Search for the cell housing the specified text and yield its [X, Y] center coordinate. 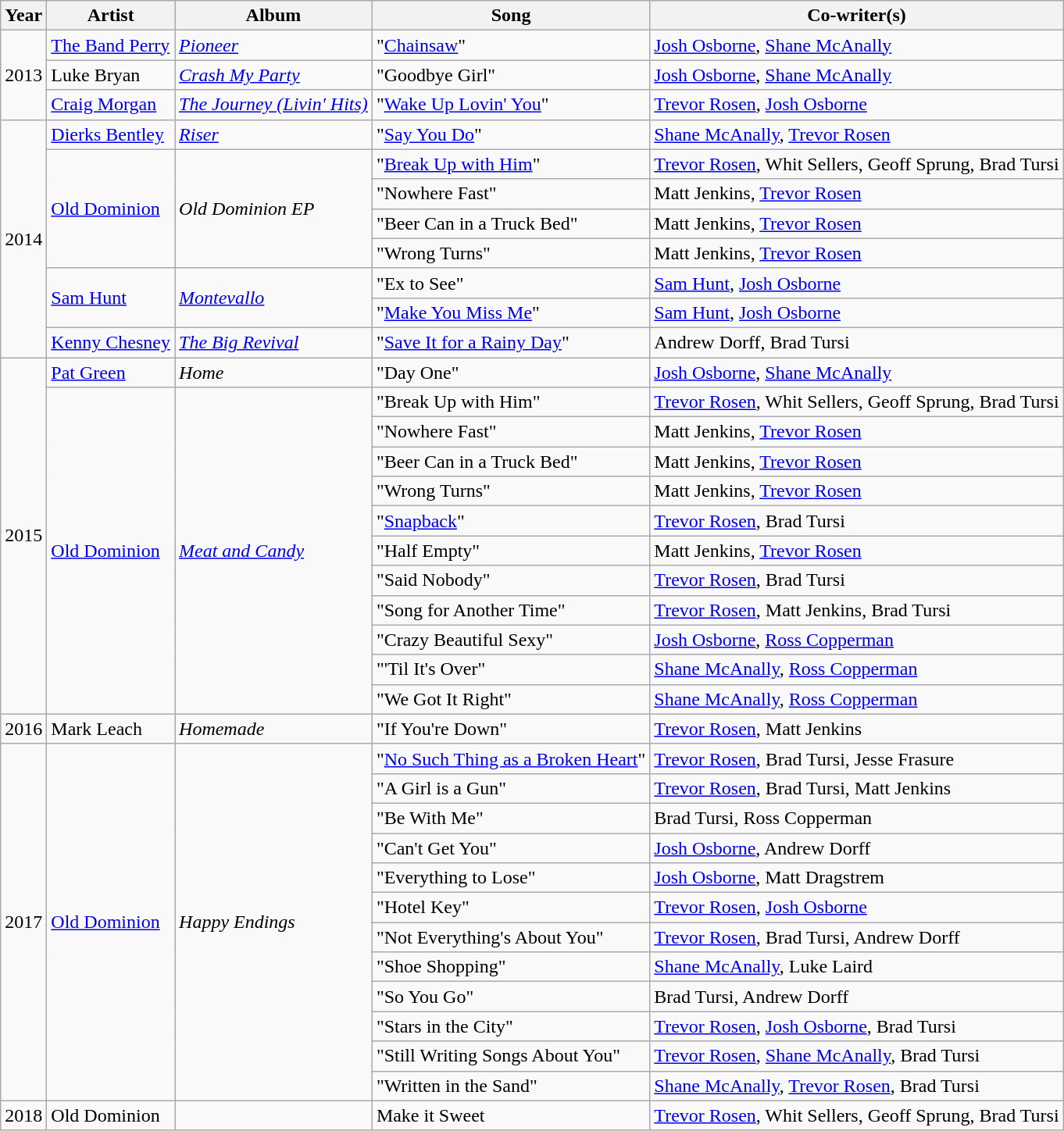
Shane McAnally, Luke Laird [856, 967]
"Can't Get You" [511, 847]
Shane McAnally, Trevor Rosen, Brad Tursi [856, 1086]
Home [273, 373]
2016 [23, 729]
Old Dominion EP [273, 209]
Trevor Rosen, Shane McAnally, Brad Tursi [856, 1056]
"Day One" [511, 373]
Mark Leach [111, 729]
Dierks Bentley [111, 134]
Pioneer [273, 45]
2015 [23, 536]
Craig Morgan [111, 105]
"Not Everything's About You" [511, 937]
Trevor Rosen, Matt Jenkins, Brad Tursi [856, 610]
"Wake Up Lovin' You" [511, 105]
Josh Osborne, Andrew Dorff [856, 847]
"Shoe Shopping" [511, 967]
Pat Green [111, 373]
Kenny Chesney [111, 342]
Artist [111, 16]
The Journey (Livin' Hits) [273, 105]
Trevor Rosen, Brad Tursi, Andrew Dorff [856, 937]
"Still Writing Songs About You" [511, 1056]
Homemade [273, 729]
"Say You Do" [511, 134]
"Hotel Key" [511, 908]
Luke Bryan [111, 75]
"If You're Down" [511, 729]
Josh Osborne, Matt Dragstrem [856, 878]
"Goodbye Girl" [511, 75]
Riser [273, 134]
"Said Nobody" [511, 580]
Crash My Party [273, 75]
Meat and Candy [273, 551]
2017 [23, 922]
Year [23, 16]
"Make You Miss Me" [511, 312]
The Band Perry [111, 45]
The Big Revival [273, 342]
"Stars in the City" [511, 1026]
"Ex to See" [511, 283]
"A Girl is a Gun" [511, 788]
Song [511, 16]
Album [273, 16]
Montevallo [273, 298]
"Chainsaw" [511, 45]
Sam Hunt [111, 298]
Josh Osborne, Ross Copperman [856, 640]
Trevor Rosen, Brad Tursi, Jesse Frasure [856, 758]
"No Such Thing as a Broken Heart" [511, 758]
Shane McAnally, Trevor Rosen [856, 134]
Trevor Rosen, Brad Tursi, Matt Jenkins [856, 788]
Co-writer(s) [856, 16]
Trevor Rosen, Matt Jenkins [856, 729]
2013 [23, 75]
"We Got It Right" [511, 699]
"Save It for a Rainy Day" [511, 342]
"Half Empty" [511, 551]
Brad Tursi, Ross Copperman [856, 818]
Happy Endings [273, 922]
"Song for Another Time" [511, 610]
"Crazy Beautiful Sexy" [511, 640]
"'Til It's Over" [511, 669]
"Written in the Sand" [511, 1086]
Trevor Rosen, Josh Osborne, Brad Tursi [856, 1026]
"Snapback" [511, 521]
"So You Go" [511, 997]
2018 [23, 1115]
"Everything to Lose" [511, 878]
Andrew Dorff, Brad Tursi [856, 342]
Brad Tursi, Andrew Dorff [856, 997]
Make it Sweet [511, 1115]
2014 [23, 238]
"Be With Me" [511, 818]
